Determine the (X, Y) coordinate at the center of the cell enclosing the given text.  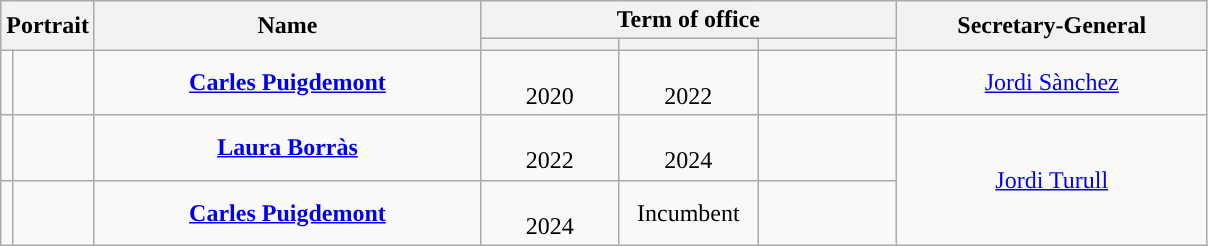
Laura Borràs (287, 148)
Name (287, 26)
2020 (550, 82)
Term of office (688, 20)
Jordi Sànchez (1052, 82)
Secretary-General (1052, 26)
Incumbent (688, 212)
Jordi Turull (1052, 180)
Portrait (48, 26)
